Pinpoint the cell where the given text exists, returning its (x, y) midpoint coordinate. 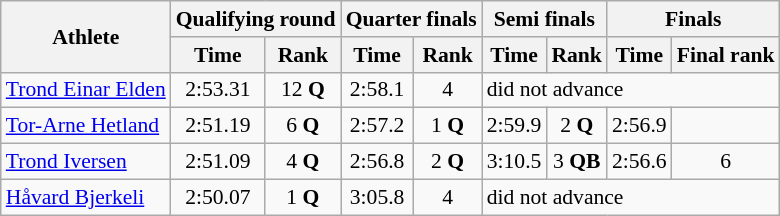
Quarter finals (412, 19)
Håvard Bjerkeli (86, 197)
Tor-Arne Hetland (86, 126)
Qualifying round (256, 19)
3:10.5 (514, 162)
2:59.9 (514, 126)
3 QB (576, 162)
2:56.8 (378, 162)
2:51.09 (218, 162)
Athlete (86, 36)
Trond Iversen (86, 162)
Finals (694, 19)
2:51.19 (218, 126)
2:53.31 (218, 90)
4 Q (303, 162)
Final rank (726, 55)
2:56.9 (640, 126)
Trond Einar Elden (86, 90)
6 (726, 162)
2:58.1 (378, 90)
2:56.6 (640, 162)
12 Q (303, 90)
3:05.8 (378, 197)
2:57.2 (378, 126)
6 Q (303, 126)
2:50.07 (218, 197)
Semi finals (544, 19)
